Detect which cell encompasses the target text, then output its (X, Y) center coordinate. 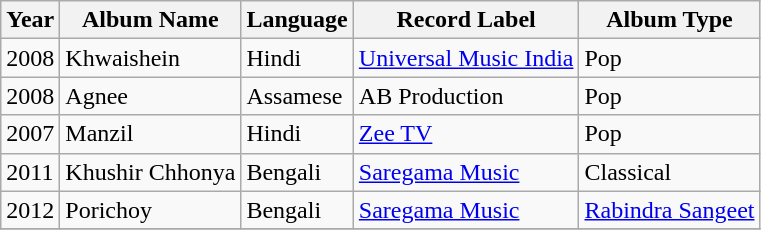
Classical (670, 172)
2012 (30, 210)
Manzil (150, 134)
2011 (30, 172)
Agnee (150, 96)
Assamese (297, 96)
2007 (30, 134)
Porichoy (150, 210)
AB Production (466, 96)
Universal Music India (466, 58)
Khushir Chhonya (150, 172)
Record Label (466, 20)
Zee TV (466, 134)
Khwaishein (150, 58)
Album Type (670, 20)
Language (297, 20)
Rabindra Sangeet (670, 210)
Album Name (150, 20)
Year (30, 20)
